Return the [x, y] coordinate for the center point of the cell that contains the specified text.  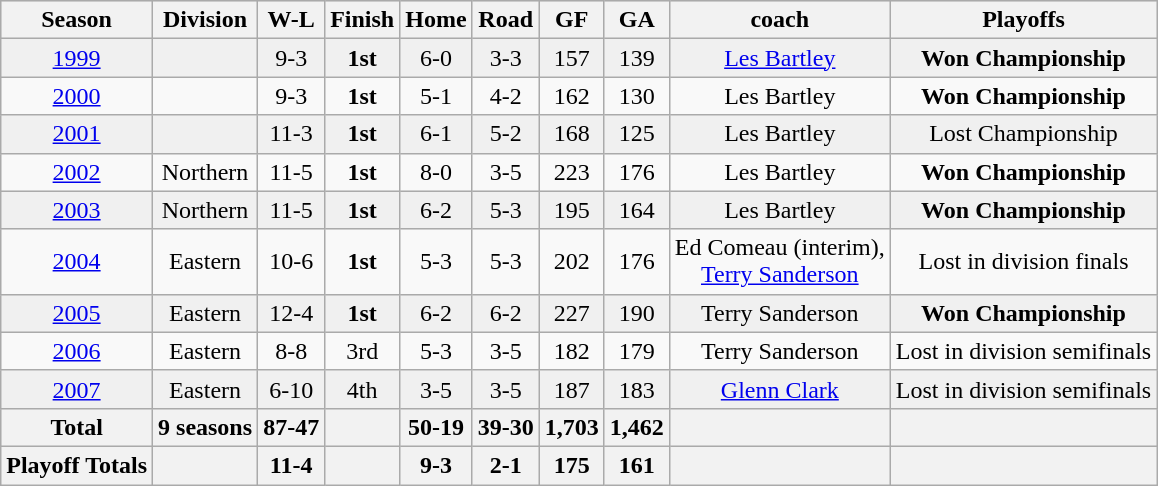
Home [436, 20]
6-0 [436, 58]
5-2 [506, 134]
223 [572, 172]
Playoffs [1023, 20]
168 [572, 134]
Finish [362, 20]
4th [362, 389]
161 [636, 465]
187 [572, 389]
164 [636, 210]
Lost in division finals [1023, 262]
Total [77, 427]
Playoff Totals [77, 465]
195 [572, 210]
2002 [77, 172]
179 [636, 351]
2006 [77, 351]
11-3 [292, 134]
GF [572, 20]
6-10 [292, 389]
87-47 [292, 427]
202 [572, 262]
162 [572, 96]
39-30 [506, 427]
175 [572, 465]
4-2 [506, 96]
9 seasons [206, 427]
5-1 [436, 96]
2000 [77, 96]
157 [572, 58]
10-6 [292, 262]
Ed Comeau (interim),Terry Sanderson [780, 262]
1999 [77, 58]
2001 [77, 134]
Lost Championship [1023, 134]
2-1 [506, 465]
Road [506, 20]
2003 [77, 210]
190 [636, 313]
6-1 [436, 134]
Division [206, 20]
130 [636, 96]
227 [572, 313]
GA [636, 20]
2004 [77, 262]
1,462 [636, 427]
182 [572, 351]
2007 [77, 389]
3rd [362, 351]
8-8 [292, 351]
1,703 [572, 427]
Glenn Clark [780, 389]
183 [636, 389]
12-4 [292, 313]
11-4 [292, 465]
2005 [77, 313]
125 [636, 134]
coach [780, 20]
W-L [292, 20]
Season [77, 20]
139 [636, 58]
8-0 [436, 172]
3-3 [506, 58]
50-19 [436, 427]
